Scan for the cell matching the given text and deliver its (x, y) coordinate at center. 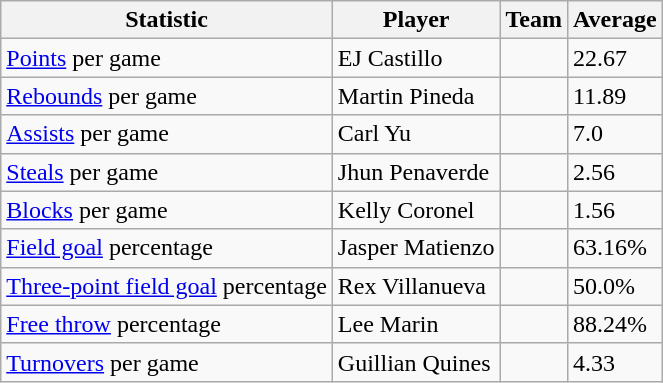
EJ Castillo (416, 58)
22.67 (616, 58)
Jhun Penaverde (416, 172)
Steals per game (167, 172)
4.33 (616, 362)
Field goal percentage (167, 248)
Free throw percentage (167, 324)
7.0 (616, 134)
63.16% (616, 248)
50.0% (616, 286)
88.24% (616, 324)
Team (534, 20)
Turnovers per game (167, 362)
Guillian Quines (416, 362)
Rebounds per game (167, 96)
Average (616, 20)
Blocks per game (167, 210)
Jasper Matienzo (416, 248)
2.56 (616, 172)
Rex Villanueva (416, 286)
Kelly Coronel (416, 210)
11.89 (616, 96)
Statistic (167, 20)
Lee Marin (416, 324)
Assists per game (167, 134)
Carl Yu (416, 134)
Points per game (167, 58)
1.56 (616, 210)
Three-point field goal percentage (167, 286)
Martin Pineda (416, 96)
Player (416, 20)
